Find where the given text appears and provide that cell's center as (x, y) coordinate. 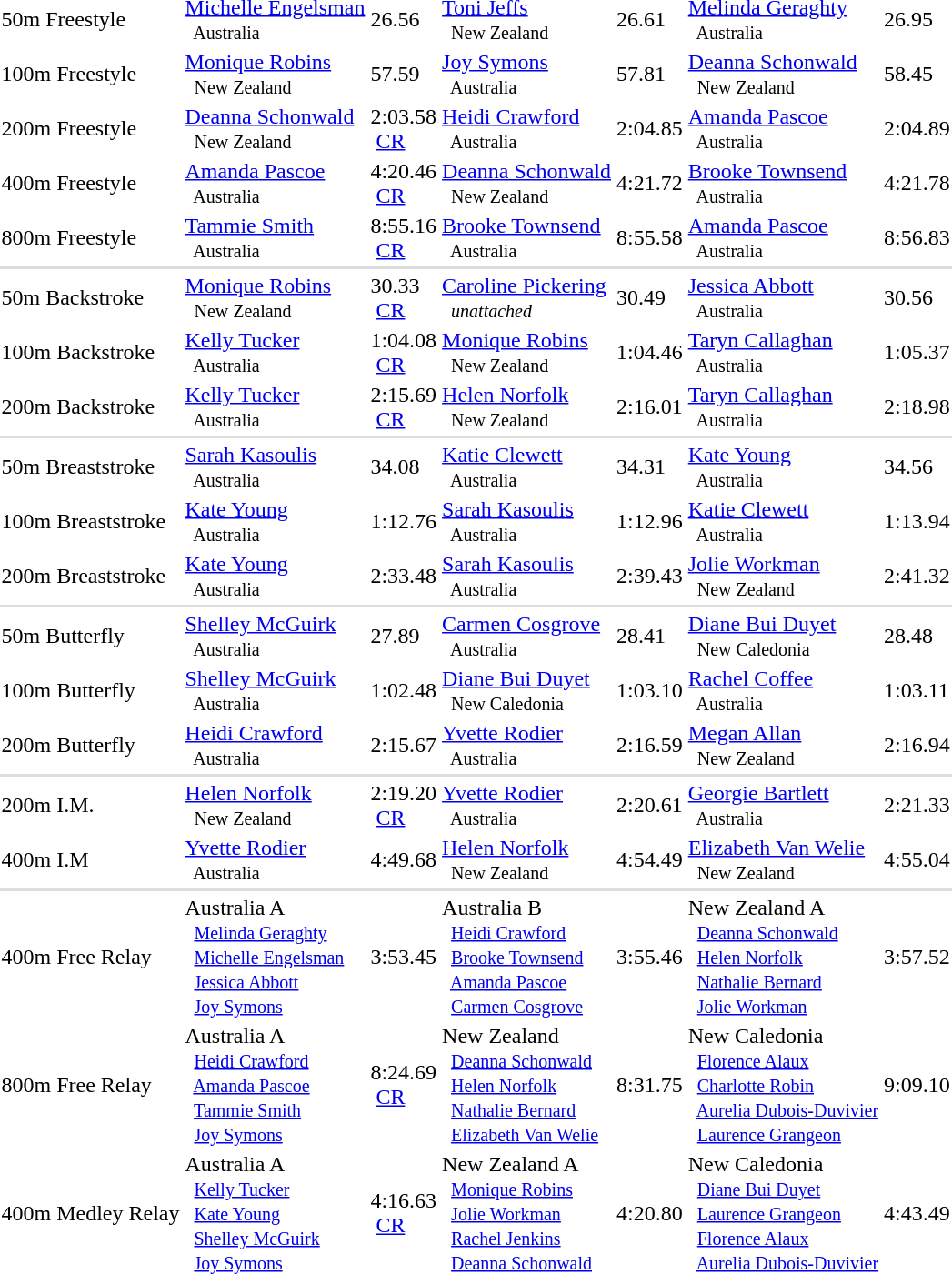
2:04.85 (650, 129)
8:56.83 (917, 238)
100m Butterfly (91, 691)
34.08 (404, 467)
2:41.32 (917, 577)
2:16.59 (650, 746)
2:18.98 (917, 407)
3:53.45 (404, 957)
3:57.52 (917, 957)
34.56 (917, 467)
100m Backstroke (91, 353)
4:21.72 (650, 184)
4:20.46 CR (404, 184)
100m Breaststroke (91, 522)
1:13.94 (917, 522)
8:31.75 (650, 1085)
Rachel Coffee Australia (783, 691)
400m I.M (91, 860)
800m Freestyle (91, 238)
57.59 (404, 75)
4:54.49 (650, 860)
2:16.94 (917, 746)
Caroline Pickering unattached (527, 298)
200m Freestyle (91, 129)
2:16.01 (650, 407)
4:21.78 (917, 184)
28.48 (917, 637)
2:19.20 CR (404, 806)
Jolie Workman New Zealand (783, 577)
2:33.48 (404, 577)
Joy Symons Australia (527, 75)
200m I.M. (91, 806)
27.89 (404, 637)
28.41 (650, 637)
Georgie Bartlett Australia (783, 806)
200m Backstroke (91, 407)
9:09.10 (917, 1085)
Australia A Heidi Crawford Amanda Pascoe Tammie Smith Joy Symons (275, 1085)
1:03.10 (650, 691)
1:04.46 (650, 353)
1:05.37 (917, 353)
30.56 (917, 298)
Elizabeth Van Welie New Zealand (783, 860)
Australia B Heidi Crawford Brooke Townsend Amanda Pascoe Carmen Cosgrove (527, 957)
1:12.76 (404, 522)
30.33 CR (404, 298)
34.31 (650, 467)
1:02.48 (404, 691)
2:39.43 (650, 577)
2:03.58 CR (404, 129)
New Zealand Deanna Schonwald Helen Norfolk Nathalie Bernard Elizabeth Van Welie (527, 1085)
50m Butterfly (91, 637)
Jessica Abbott Australia (783, 298)
8:24.69 CR (404, 1085)
Megan Allan New Zealand (783, 746)
1:12.96 (650, 522)
Carmen Cosgrove Australia (527, 637)
58.45 (917, 75)
8:55.16 CR (404, 238)
2:15.67 (404, 746)
2:20.61 (650, 806)
200m Butterfly (91, 746)
8:55.58 (650, 238)
200m Breaststroke (91, 577)
Australia A Melinda Geraghty Michelle Engelsman Jessica Abbott Joy Symons (275, 957)
2:21.33 (917, 806)
New Caledonia Florence Alaux Charlotte Robin Aurelia Dubois-Duvivier Laurence Grangeon (783, 1085)
400m Free Relay (91, 957)
100m Freestyle (91, 75)
50m Backstroke (91, 298)
New Zealand A Deanna Schonwald Helen Norfolk Nathalie Bernard Jolie Workman (783, 957)
800m Free Relay (91, 1085)
3:55.46 (650, 957)
4:49.68 (404, 860)
50m Breaststroke (91, 467)
2:15.69 CR (404, 407)
1:04.08 CR (404, 353)
1:03.11 (917, 691)
4:55.04 (917, 860)
30.49 (650, 298)
2:04.89 (917, 129)
400m Freestyle (91, 184)
57.81 (650, 75)
Tammie Smith Australia (275, 238)
